Return [X, Y] of the center of cell containing provided text 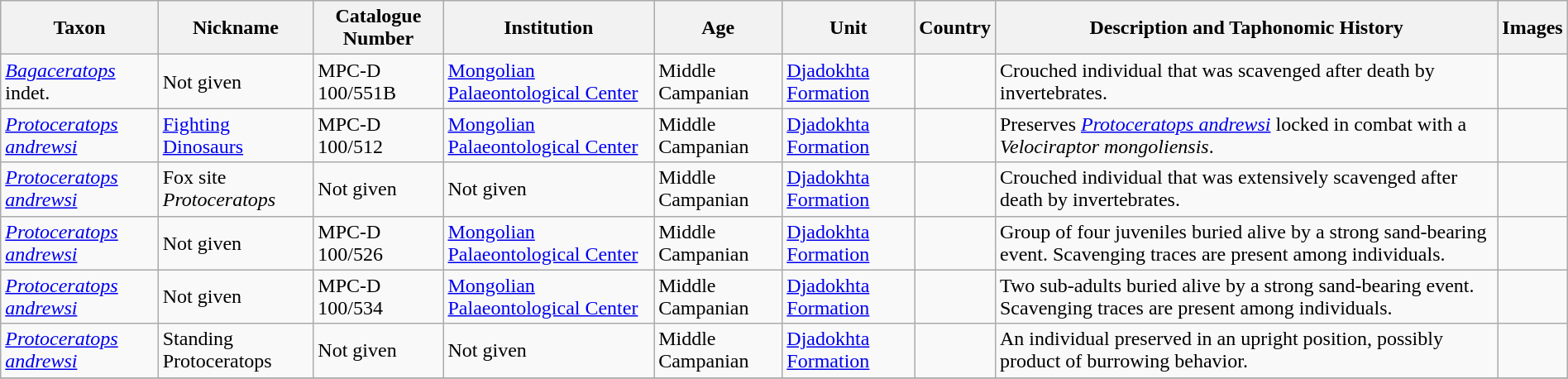
Standing Protoceratops [236, 351]
MPC-D 100/534 [379, 296]
Preserves Protoceratops andrewsi locked in combat with a Velociraptor mongoliensis. [1245, 136]
Taxon [79, 28]
Fox site Protoceratops [236, 189]
MPC-D 100/512 [379, 136]
Two sub-adults buried alive by a strong sand-bearing event. Scavenging traces are present among individuals. [1245, 296]
Institution [549, 28]
Bagaceratops indet. [79, 81]
Catalogue Number [379, 28]
An individual preserved in an upright position, possibly product of burrowing behavior. [1245, 351]
Nickname [236, 28]
Age [718, 28]
Fighting Dinosaurs [236, 136]
Images [1532, 28]
MPC-D 100/551B [379, 81]
Crouched individual that was scavenged after death by invertebrates. [1245, 81]
Description and Taphonomic History [1245, 28]
Crouched individual that was extensively scavenged after death by invertebrates. [1245, 189]
MPC-D 100/526 [379, 243]
Unit [849, 28]
Country [955, 28]
Group of four juveniles buried alive by a strong sand-bearing event. Scavenging traces are present among individuals. [1245, 243]
